From the cell containing the given text, extract its center point as [X, Y] coordinate. 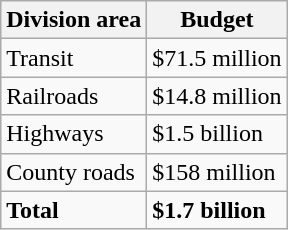
$14.8 million [217, 96]
Division area [74, 20]
Total [74, 210]
Budget [217, 20]
Highways [74, 134]
$1.5 billion [217, 134]
County roads [74, 172]
$71.5 million [217, 58]
Transit [74, 58]
$1.7 billion [217, 210]
$158 million [217, 172]
Railroads [74, 96]
